Extract the (X, Y) coordinate from the center of the cell holding the provided text.  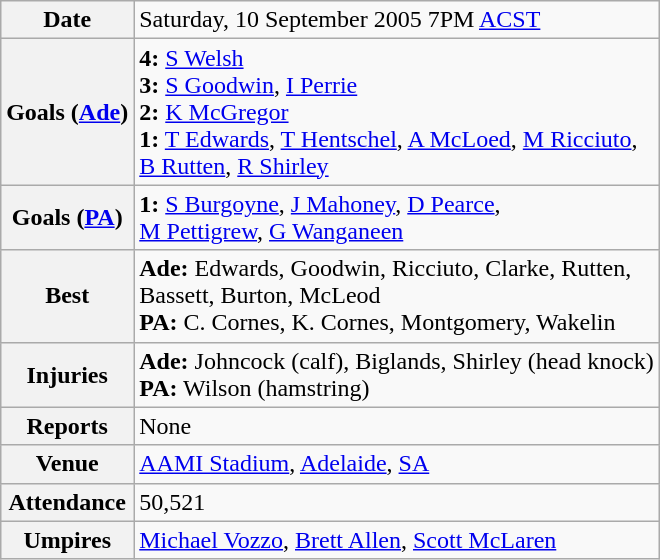
None (397, 426)
Ade: Johncock (calf), Biglands, Shirley (head knock)PA: Wilson (hamstring) (397, 374)
Goals (Ade) (68, 112)
AAMI Stadium, Adelaide, SA (397, 464)
1: S Burgoyne, J Mahoney, D Pearce,M Pettigrew, G Wanganeen (397, 218)
Michael Vozzo, Brett Allen, Scott McLaren (397, 540)
Ade: Edwards, Goodwin, Ricciuto, Clarke, Rutten,Bassett, Burton, McLeodPA: C. Cornes, K. Cornes, Montgomery, Wakelin (397, 296)
Reports (68, 426)
50,521 (397, 502)
Saturday, 10 September 2005 7PM ACST (397, 20)
Injuries (68, 374)
Date (68, 20)
4: S Welsh3: S Goodwin, I Perrie2: K McGregor1: T Edwards, T Hentschel, A McLoed, M Ricciuto,B Rutten, R Shirley (397, 112)
Attendance (68, 502)
Goals (PA) (68, 218)
Best (68, 296)
Venue (68, 464)
Umpires (68, 540)
